From the cell containing the given text, extract its center point as (x, y) coordinate. 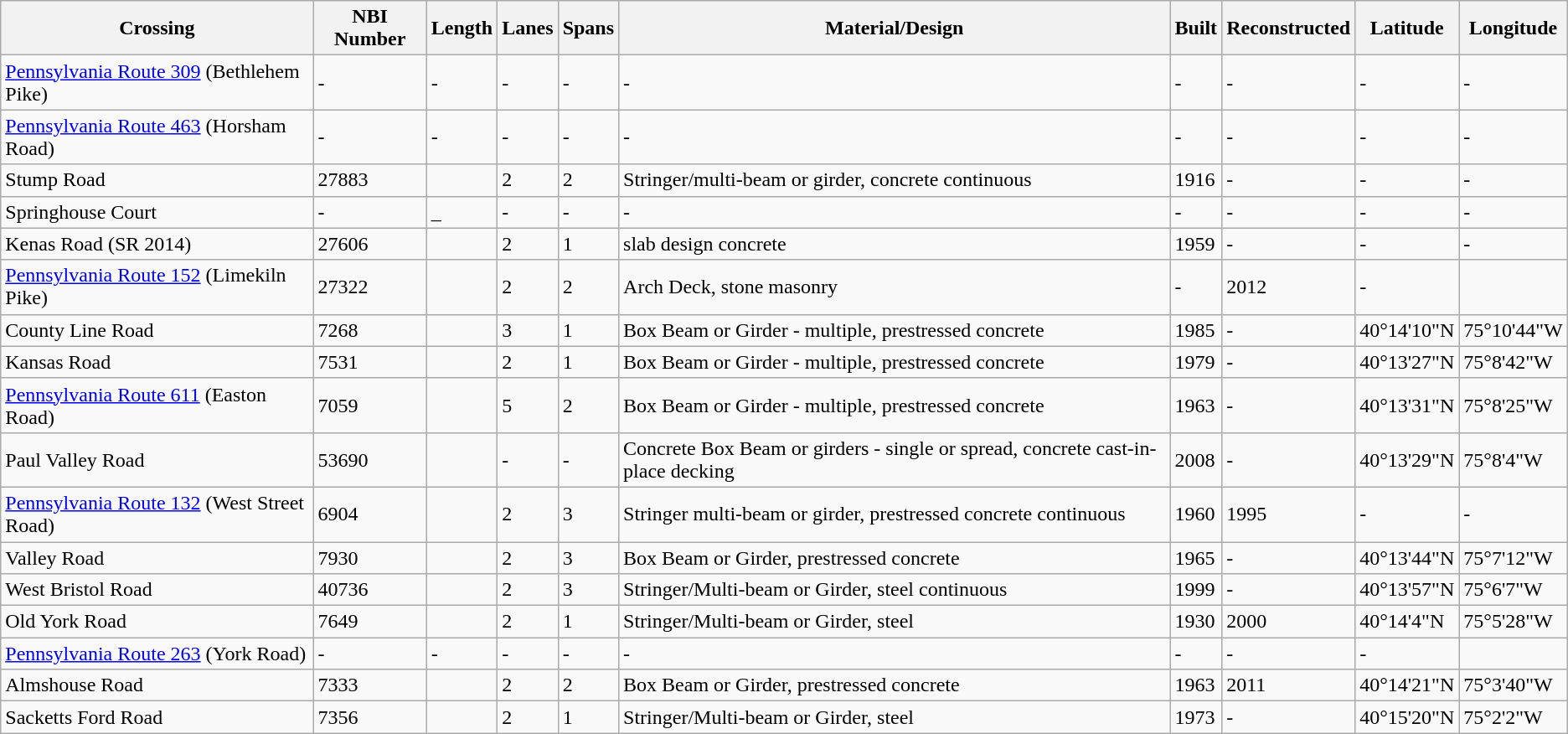
2011 (1288, 685)
Paul Valley Road (157, 459)
Valley Road (157, 557)
Kansas Road (157, 362)
Stringer multi-beam or girder, prestressed concrete continuous (895, 514)
75°6'7"W (1513, 590)
County Line Road (157, 330)
Almshouse Road (157, 685)
Concrete Box Beam or girders - single or spread, concrete cast-in-place decking (895, 459)
7356 (370, 717)
75°3'40"W (1513, 685)
75°8'25"W (1513, 406)
75°8'4"W (1513, 459)
6904 (370, 514)
Latitude (1407, 28)
75°5'28"W (1513, 622)
Crossing (157, 28)
Longitude (1513, 28)
Pennsylvania Route 152 (Limekiln Pike) (157, 287)
40°15'20"N (1407, 717)
75°10'44"W (1513, 330)
1965 (1196, 557)
75°8'42"W (1513, 362)
Arch Deck, stone masonry (895, 287)
Stringer/multi-beam or girder, concrete continuous (895, 180)
40°13'57"N (1407, 590)
40°14'10"N (1407, 330)
27322 (370, 287)
1973 (1196, 717)
Springhouse Court (157, 212)
Pennsylvania Route 611 (Easton Road) (157, 406)
7059 (370, 406)
1999 (1196, 590)
27606 (370, 244)
1960 (1196, 514)
Pennsylvania Route 463 (Horsham Road) (157, 137)
7333 (370, 685)
27883 (370, 180)
NBI Number (370, 28)
Reconstructed (1288, 28)
40°13'29"N (1407, 459)
slab design concrete (895, 244)
40°14'4"N (1407, 622)
Kenas Road (SR 2014) (157, 244)
Built (1196, 28)
_ (462, 212)
2012 (1288, 287)
Pennsylvania Route 309 (Bethlehem Pike) (157, 82)
Old York Road (157, 622)
1959 (1196, 244)
40736 (370, 590)
1985 (1196, 330)
Material/Design (895, 28)
53690 (370, 459)
Pennsylvania Route 263 (York Road) (157, 654)
1979 (1196, 362)
1930 (1196, 622)
Pennsylvania Route 132 (West Street Road) (157, 514)
1995 (1288, 514)
7268 (370, 330)
40°14'21"N (1407, 685)
7531 (370, 362)
7649 (370, 622)
Spans (588, 28)
Lanes (528, 28)
40°13'31"N (1407, 406)
75°2'2"W (1513, 717)
West Bristol Road (157, 590)
Stringer/Multi-beam or Girder, steel continuous (895, 590)
Length (462, 28)
40°13'27"N (1407, 362)
2000 (1288, 622)
5 (528, 406)
40°13'44"N (1407, 557)
Stump Road (157, 180)
Sacketts Ford Road (157, 717)
7930 (370, 557)
2008 (1196, 459)
1916 (1196, 180)
75°7'12"W (1513, 557)
